Output the (x, y) coordinate of the center of the cell containing the given text.  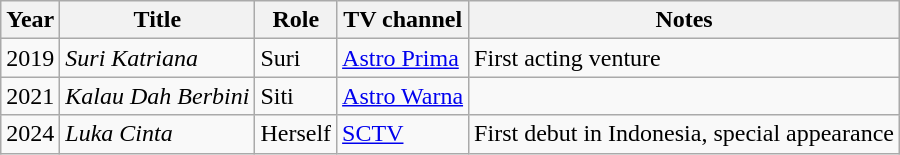
Astro Prima (403, 58)
Year (30, 20)
SCTV (403, 134)
First acting venture (684, 58)
Luka Cinta (158, 134)
Title (158, 20)
Suri Katriana (158, 58)
2024 (30, 134)
First debut in Indonesia, special appearance (684, 134)
Astro Warna (403, 96)
Kalau Dah Berbini (158, 96)
Role (296, 20)
Suri (296, 58)
Herself (296, 134)
2021 (30, 96)
Notes (684, 20)
2019 (30, 58)
TV channel (403, 20)
Siti (296, 96)
